Output the [x, y] coordinate of the center of the cell containing the given text.  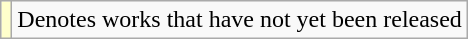
Denotes works that have not yet been released [240, 20]
